Return the (X, Y) coordinate for the center point of the cell that contains the specified text.  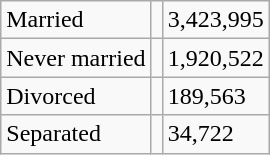
34,722 (216, 134)
1,920,522 (216, 58)
Married (76, 20)
Separated (76, 134)
189,563 (216, 96)
Divorced (76, 96)
3,423,995 (216, 20)
Never married (76, 58)
